From the cell containing the given text, extract its center point as (x, y) coordinate. 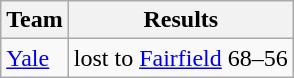
Team (35, 20)
Results (180, 20)
lost to Fairfield 68–56 (180, 58)
Yale (35, 58)
